Search for the cell housing the specified text and yield its (x, y) center coordinate. 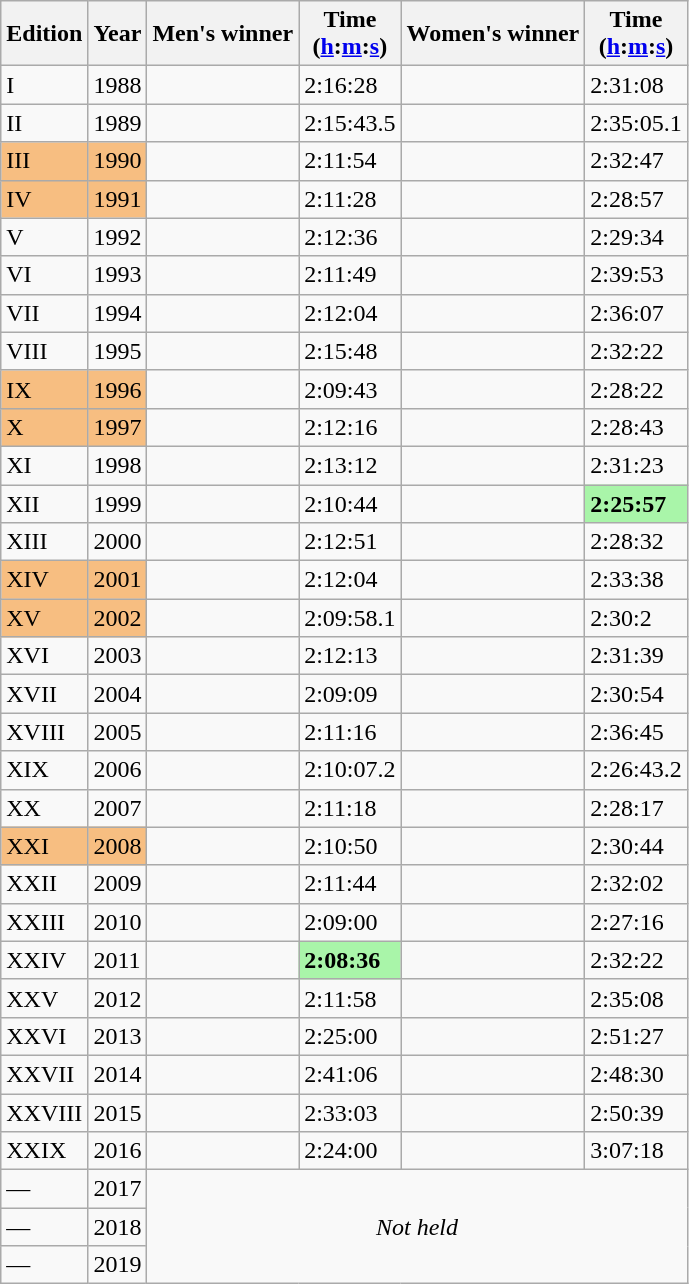
XXIX (44, 1151)
I (44, 85)
XXVII (44, 1074)
XVIII (44, 732)
XII (44, 503)
2:30:44 (636, 846)
2:33:03 (350, 1113)
2005 (118, 732)
2014 (118, 1074)
2:10:50 (350, 846)
X (44, 427)
XXIV (44, 960)
2:32:47 (636, 161)
2:09:00 (350, 922)
2:26:43.2 (636, 770)
2:11:49 (350, 275)
Edition (44, 34)
2:28:43 (636, 427)
Men's winner (223, 34)
2008 (118, 846)
2019 (118, 1265)
2:12:36 (350, 237)
VIII (44, 351)
XIX (44, 770)
1994 (118, 313)
2:10:07.2 (350, 770)
1989 (118, 123)
XX (44, 808)
2:33:38 (636, 580)
XVI (44, 656)
2:30:2 (636, 618)
2:35:08 (636, 998)
2:39:53 (636, 275)
XIII (44, 542)
IX (44, 389)
2002 (118, 618)
2:15:43.5 (350, 123)
2:35:05.1 (636, 123)
Year (118, 34)
2018 (118, 1227)
2:30:54 (636, 694)
1991 (118, 199)
II (44, 123)
2015 (118, 1113)
2:08:36 (350, 960)
2:32:02 (636, 884)
2:12:51 (350, 542)
2:41:06 (350, 1074)
2012 (118, 998)
2:31:23 (636, 465)
2:11:54 (350, 161)
2:51:27 (636, 1036)
1988 (118, 85)
2009 (118, 884)
XXVI (44, 1036)
2011 (118, 960)
III (44, 161)
1998 (118, 465)
2:48:30 (636, 1074)
2:28:32 (636, 542)
2:11:44 (350, 884)
2:09:43 (350, 389)
2013 (118, 1036)
2:31:08 (636, 85)
2:11:16 (350, 732)
2:28:22 (636, 389)
2:25:00 (350, 1036)
2:11:18 (350, 808)
2:09:09 (350, 694)
2:36:07 (636, 313)
XXIII (44, 922)
2:28:57 (636, 199)
2:24:00 (350, 1151)
2016 (118, 1151)
VII (44, 313)
Not held (417, 1227)
XIV (44, 580)
1995 (118, 351)
2:27:16 (636, 922)
2:10:44 (350, 503)
2006 (118, 770)
2:11:58 (350, 998)
2:16:28 (350, 85)
XXII (44, 884)
2:15:48 (350, 351)
XXVIII (44, 1113)
2001 (118, 580)
2010 (118, 922)
2:50:39 (636, 1113)
2000 (118, 542)
XVII (44, 694)
1997 (118, 427)
V (44, 237)
2007 (118, 808)
1990 (118, 161)
3:07:18 (636, 1151)
2:36:45 (636, 732)
2003 (118, 656)
2:13:12 (350, 465)
2:29:34 (636, 237)
2:25:57 (636, 503)
1999 (118, 503)
2:09:58.1 (350, 618)
2:12:16 (350, 427)
2:31:39 (636, 656)
2:12:13 (350, 656)
2017 (118, 1189)
2004 (118, 694)
2:28:17 (636, 808)
Women's winner (493, 34)
1996 (118, 389)
1992 (118, 237)
VI (44, 275)
XI (44, 465)
2:11:28 (350, 199)
1993 (118, 275)
XV (44, 618)
IV (44, 199)
XXI (44, 846)
XXV (44, 998)
